Return the (X, Y) coordinate for the center point of the cell that contains the specified text.  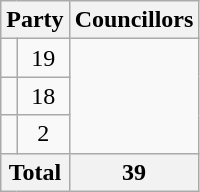
Party (35, 20)
19 (43, 58)
Councillors (134, 20)
18 (43, 96)
2 (43, 134)
Total (35, 172)
39 (134, 172)
